Detect which cell encompasses the target text, then output its [X, Y] center coordinate. 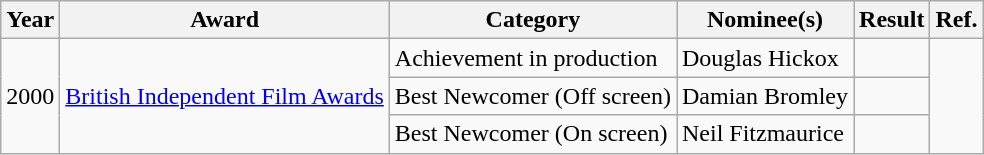
Achievement in production [532, 58]
Category [532, 20]
Result [892, 20]
Award [225, 20]
British Independent Film Awards [225, 96]
2000 [30, 96]
Ref. [956, 20]
Year [30, 20]
Nominee(s) [764, 20]
Douglas Hickox [764, 58]
Best Newcomer (On screen) [532, 134]
Best Newcomer (Off screen) [532, 96]
Neil Fitzmaurice [764, 134]
Damian Bromley [764, 96]
